Return the (X, Y) coordinate for the center point of the cell that contains the specified text.  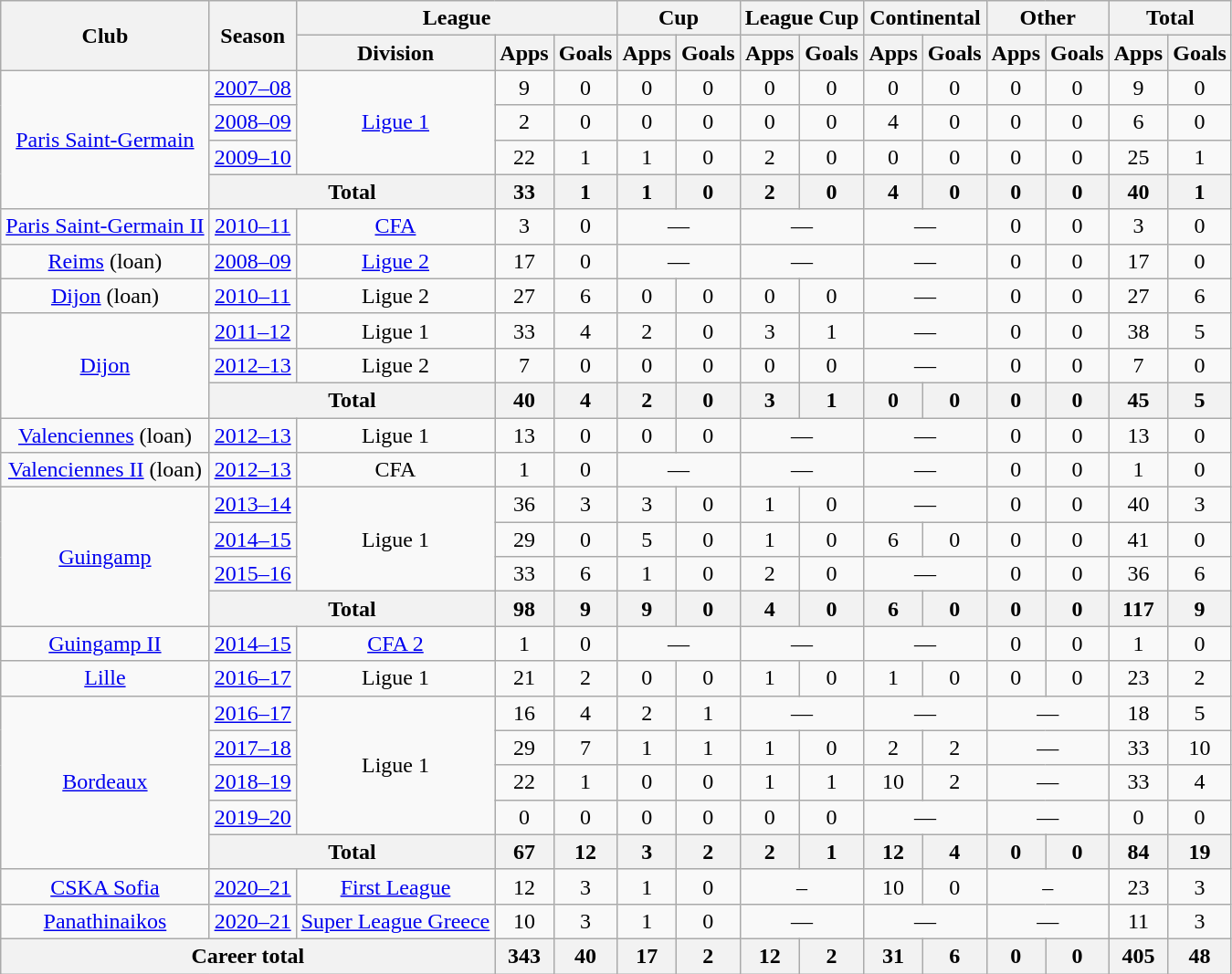
25 (1138, 157)
Panathinaikos (105, 921)
Paris Saint-Germain II (105, 226)
31 (893, 956)
Valenciennes (loan) (105, 435)
Cup (679, 18)
84 (1138, 852)
Lille (105, 678)
98 (524, 609)
2017–18 (252, 748)
2019–20 (252, 817)
League (457, 18)
CSKA Sofia (105, 886)
343 (524, 956)
CFA 2 (395, 644)
Bordeaux (105, 782)
First League (395, 886)
2015–16 (252, 574)
2011–12 (252, 330)
11 (1138, 921)
Paris Saint-Germain (105, 140)
21 (524, 678)
41 (1138, 539)
38 (1138, 330)
2013–14 (252, 505)
Season (252, 36)
19 (1200, 852)
Career total (248, 956)
Club (105, 36)
117 (1138, 609)
48 (1200, 956)
2009–10 (252, 157)
Continental (925, 18)
Super League Greece (395, 921)
Guingamp II (105, 644)
Dijon (105, 365)
18 (1138, 713)
45 (1138, 400)
67 (524, 852)
League Cup (802, 18)
Valenciennes II (loan) (105, 470)
Guingamp (105, 557)
Reims (loan) (105, 261)
Division (395, 53)
2018–19 (252, 782)
2007–08 (252, 88)
16 (524, 713)
Dijon (loan) (105, 296)
405 (1138, 956)
Other (1048, 18)
